Identify which cell holds the provided text, then report its (X, Y) central coordinate. 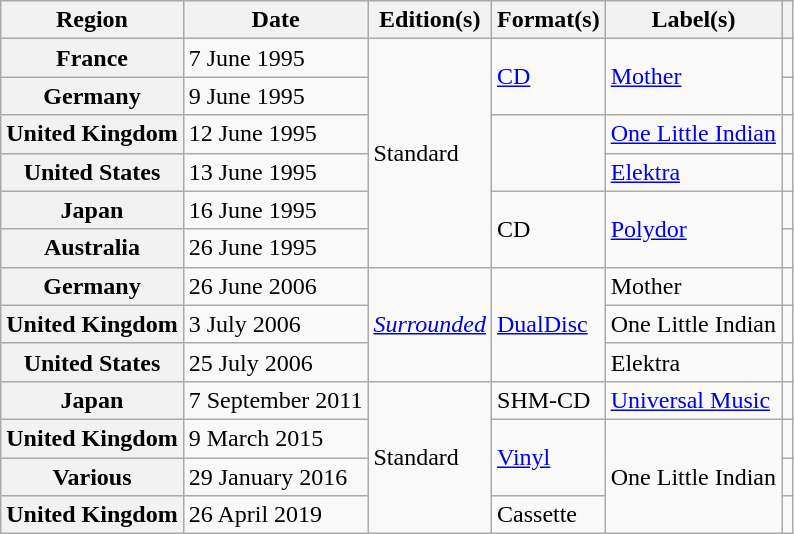
Surrounded (430, 324)
Format(s) (549, 20)
Australia (92, 248)
Edition(s) (430, 20)
DualDisc (549, 324)
3 July 2006 (276, 324)
Region (92, 20)
Universal Music (693, 400)
9 June 1995 (276, 96)
Vinyl (549, 457)
France (92, 58)
12 June 1995 (276, 134)
9 March 2015 (276, 438)
26 June 1995 (276, 248)
25 July 2006 (276, 362)
16 June 1995 (276, 210)
Label(s) (693, 20)
Polydor (693, 229)
SHM-CD (549, 400)
7 June 1995 (276, 58)
Cassette (549, 515)
29 January 2016 (276, 477)
7 September 2011 (276, 400)
Various (92, 477)
Date (276, 20)
26 April 2019 (276, 515)
26 June 2006 (276, 286)
13 June 1995 (276, 172)
